Capture the cell that displays the provided text and extract its (x, y) central coordinate. 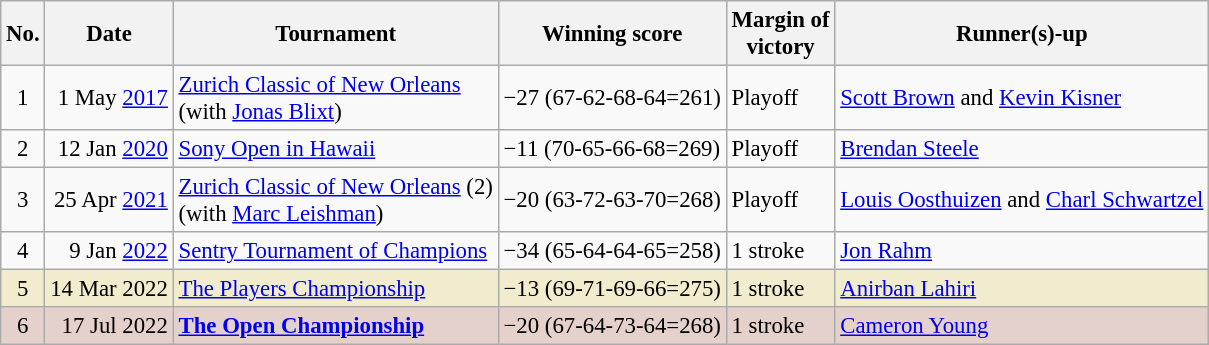
Louis Oosthuizen and Charl Schwartzel (1022, 200)
Brendan Steele (1022, 149)
Winning score (612, 34)
−20 (63-72-63-70=268) (612, 200)
Zurich Classic of New Orleans (2)(with Marc Leishman) (336, 200)
Jon Rahm (1022, 251)
−34 (65-64-64-65=258) (612, 251)
1 May 2017 (109, 98)
Sony Open in Hawaii (336, 149)
3 (23, 200)
14 Mar 2022 (109, 289)
Anirban Lahiri (1022, 289)
No. (23, 34)
−27 (67-62-68-64=261) (612, 98)
−13 (69-71-69-66=275) (612, 289)
2 (23, 149)
9 Jan 2022 (109, 251)
Tournament (336, 34)
5 (23, 289)
Zurich Classic of New Orleans(with Jonas Blixt) (336, 98)
Date (109, 34)
Sentry Tournament of Champions (336, 251)
1 (23, 98)
−11 (70-65-66-68=269) (612, 149)
25 Apr 2021 (109, 200)
Scott Brown and Kevin Kisner (1022, 98)
4 (23, 251)
Runner(s)-up (1022, 34)
The Players Championship (336, 289)
Margin ofvictory (780, 34)
12 Jan 2020 (109, 149)
